Extract the (X, Y) coordinate from the center of the cell holding the provided text.  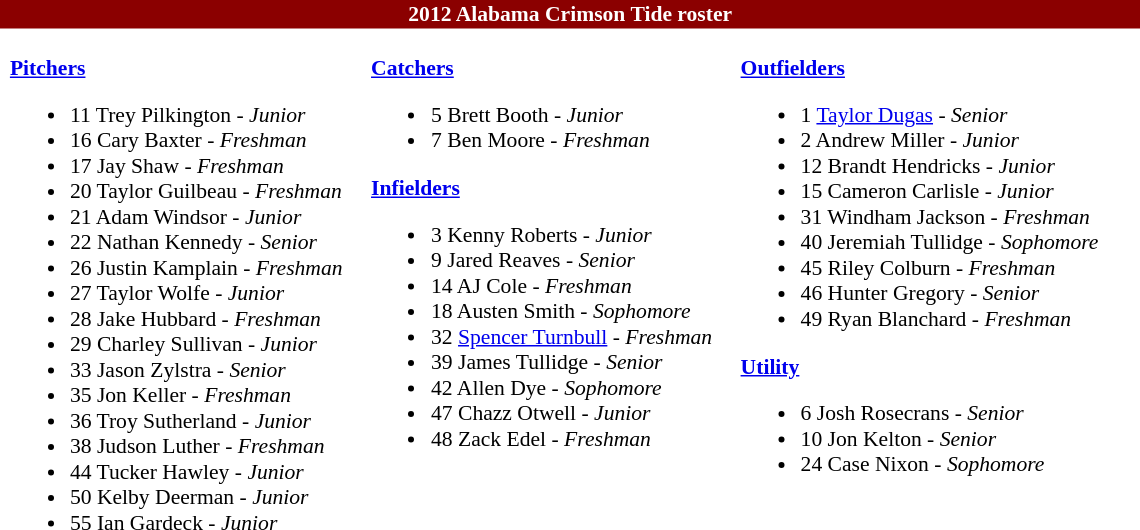
2012 Alabama Crimson Tide roster (570, 14)
